Detect which cell encompasses the target text, then output its [X, Y] center coordinate. 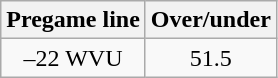
Pregame line [74, 20]
–22 WVU [74, 58]
51.5 [210, 58]
Over/under [210, 20]
